Return the (x, y) coordinate for the center point of the cell that contains the specified text.  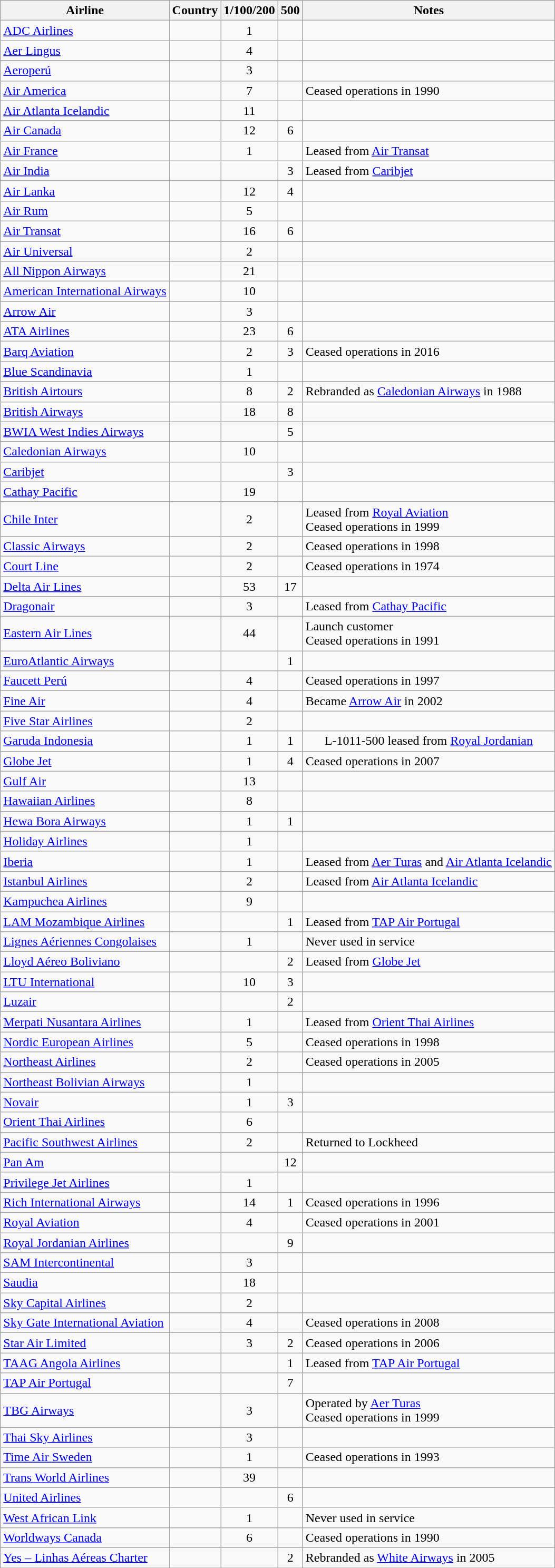
Ceased operations in 2007 (429, 761)
Rebranded as Caledonian Airways in 1988 (429, 392)
LAM Mozambique Airlines (85, 922)
Worldways Canada (85, 1537)
LTU International (85, 982)
13 (249, 781)
Aeroperú (85, 71)
ATA Airlines (85, 332)
TBG Airways (85, 1410)
16 (249, 231)
Country (195, 11)
Caledonian Airways (85, 452)
Air America (85, 91)
Ceased operations in 1996 (429, 1202)
Rebranded as White Airways in 2005 (429, 1557)
Ceased operations in 2001 (429, 1222)
Hawaiian Airlines (85, 801)
Orient Thai Airlines (85, 1122)
Notes (429, 11)
Leased from Orient Thai Airlines (429, 1022)
TAP Air Portugal (85, 1383)
500 (290, 11)
Privilege Jet Airlines (85, 1182)
Ceased operations in 2006 (429, 1343)
Ceased operations in 1993 (429, 1457)
Trans World Airlines (85, 1477)
Northeast Bolivian Airways (85, 1082)
Novair (85, 1102)
Pacific Southwest Airlines (85, 1142)
Leased from Cathay Pacific (429, 607)
Istanbul Airlines (85, 881)
EuroAtlantic Airways (85, 661)
Operated by Aer Turas Ceased operations in 1999 (429, 1410)
L-1011-500 leased from Royal Jordanian (429, 741)
British Airways (85, 412)
Lignes Aériennes Congolaises (85, 942)
Luzair (85, 1002)
Aer Lingus (85, 51)
Air Atlanta Icelandic (85, 111)
Leased from Air Transat (429, 151)
All Nippon Airways (85, 271)
Star Air Limited (85, 1343)
Airline (85, 11)
Air Rum (85, 211)
Nordic European Airlines (85, 1042)
Air Transat (85, 231)
Garuda Indonesia (85, 741)
Returned to Lockheed (429, 1142)
Air France (85, 151)
Leased from Globe Jet (429, 962)
Ceased operations in 2016 (429, 352)
United Airlines (85, 1497)
Ceased operations in 1974 (429, 566)
Air Canada (85, 131)
Time Air Sweden (85, 1457)
SAM Intercontinental (85, 1263)
American International Airways (85, 291)
Eastern Air Lines (85, 634)
1/100/200 (249, 11)
Royal Jordanian Airlines (85, 1242)
Ceased operations in 1997 (429, 681)
Became Arrow Air in 2002 (429, 701)
Kampuchea Airlines (85, 901)
Barq Aviation (85, 352)
19 (249, 492)
West African Link (85, 1517)
Pan Am (85, 1162)
14 (249, 1202)
Caribjet (85, 472)
Five Star Airlines (85, 721)
British Airtours (85, 392)
Iberia (85, 861)
Faucett Perú (85, 681)
Sky Capital Airlines (85, 1303)
Lloyd Aéreo Boliviano (85, 962)
Saudia (85, 1283)
44 (249, 634)
Gulf Air (85, 781)
39 (249, 1477)
TAAG Angola Airlines (85, 1363)
Cathay Pacific (85, 492)
Arrow Air (85, 311)
Court Line (85, 566)
21 (249, 271)
Blue Scandinavia (85, 372)
Launch customer Ceased operations in 1991 (429, 634)
Leased from Caribjet (429, 171)
Merpati Nusantara Airlines (85, 1022)
Leased from Aer Turas and Air Atlanta Icelandic (429, 861)
Holiday Airlines (85, 841)
Air India (85, 171)
Classic Airways (85, 546)
BWIA West Indies Airways (85, 432)
ADC Airlines (85, 31)
Thai Sky Airlines (85, 1437)
Chile Inter (85, 519)
Yes – Linhas Aéreas Charter (85, 1557)
17 (290, 587)
Leased from Air Atlanta Icelandic (429, 881)
Hewa Bora Airways (85, 821)
Royal Aviation (85, 1222)
Rich International Airways (85, 1202)
Ceased operations in 2005 (429, 1062)
11 (249, 111)
Sky Gate International Aviation (85, 1323)
Air Universal (85, 251)
Leased from Royal Aviation Ceased operations in 1999 (429, 519)
Delta Air Lines (85, 587)
Ceased operations in 2008 (429, 1323)
Northeast Airlines (85, 1062)
Globe Jet (85, 761)
Air Lanka (85, 191)
Fine Air (85, 701)
Dragonair (85, 607)
23 (249, 332)
53 (249, 587)
